Detect which cell encompasses the target text, then output its [x, y] center coordinate. 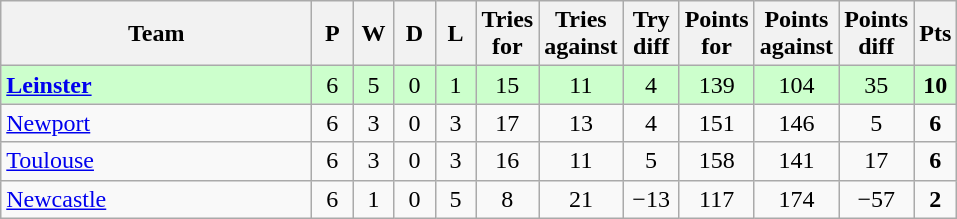
21 [581, 199]
117 [716, 199]
Points diff [876, 34]
−57 [876, 199]
8 [508, 199]
Try diff [651, 34]
P [332, 34]
13 [581, 123]
Points for [716, 34]
Points against [796, 34]
D [414, 34]
Leinster [156, 85]
Tries against [581, 34]
141 [796, 161]
Newcastle [156, 199]
158 [716, 161]
Pts [936, 34]
Toulouse [156, 161]
146 [796, 123]
35 [876, 85]
L [456, 34]
−13 [651, 199]
W [374, 34]
139 [716, 85]
Newport [156, 123]
16 [508, 161]
Team [156, 34]
2 [936, 199]
Tries for [508, 34]
104 [796, 85]
10 [936, 85]
15 [508, 85]
151 [716, 123]
174 [796, 199]
